From the cell containing the given text, extract its center point as (x, y) coordinate. 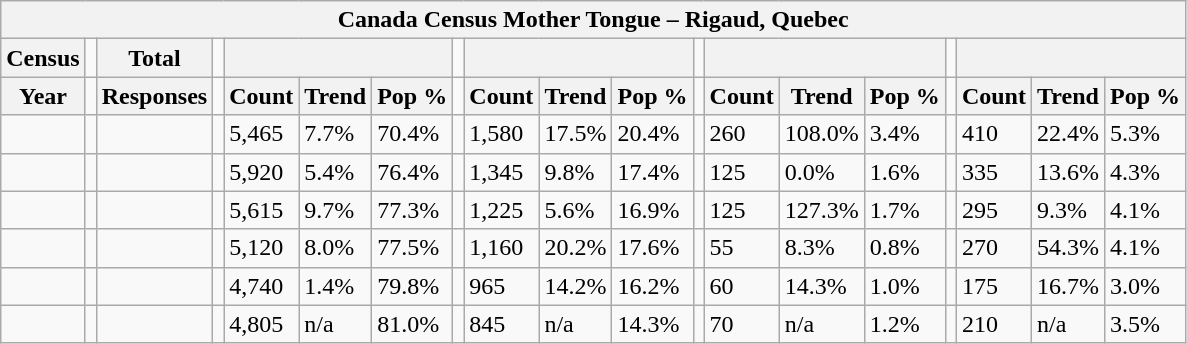
1,345 (502, 172)
260 (742, 134)
81.0% (412, 324)
127.3% (822, 210)
1.0% (904, 286)
4,740 (262, 286)
1.2% (904, 324)
60 (742, 286)
20.2% (576, 248)
54.3% (1068, 248)
76.4% (412, 172)
16.7% (1068, 286)
1.7% (904, 210)
16.2% (652, 286)
7.7% (336, 134)
Responses (154, 96)
3.0% (1146, 286)
5.3% (1146, 134)
8.0% (336, 248)
17.5% (576, 134)
4,805 (262, 324)
9.3% (1068, 210)
0.0% (822, 172)
335 (994, 172)
17.6% (652, 248)
55 (742, 248)
3.5% (1146, 324)
14.2% (576, 286)
845 (502, 324)
70.4% (412, 134)
4.3% (1146, 172)
Census (43, 58)
77.3% (412, 210)
9.8% (576, 172)
210 (994, 324)
Total (154, 58)
3.4% (904, 134)
9.7% (336, 210)
410 (994, 134)
5,465 (262, 134)
Canada Census Mother Tongue – Rigaud, Quebec (594, 20)
270 (994, 248)
Year (43, 96)
1,225 (502, 210)
5.6% (576, 210)
5.4% (336, 172)
1.6% (904, 172)
965 (502, 286)
5,920 (262, 172)
1,160 (502, 248)
79.8% (412, 286)
22.4% (1068, 134)
77.5% (412, 248)
5,120 (262, 248)
16.9% (652, 210)
13.6% (1068, 172)
70 (742, 324)
1.4% (336, 286)
1,580 (502, 134)
8.3% (822, 248)
295 (994, 210)
20.4% (652, 134)
17.4% (652, 172)
175 (994, 286)
108.0% (822, 134)
0.8% (904, 248)
5,615 (262, 210)
